Return [x, y] of the center of cell containing provided text 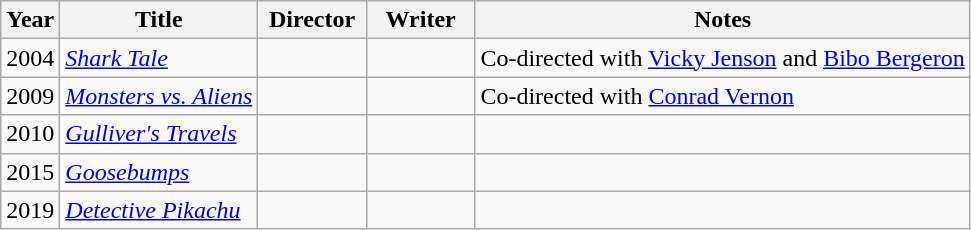
Notes [722, 20]
2019 [30, 210]
Year [30, 20]
Co-directed with Conrad Vernon [722, 96]
Gulliver's Travels [159, 134]
2009 [30, 96]
Title [159, 20]
Co-directed with Vicky Jenson and Bibo Bergeron [722, 58]
Writer [420, 20]
Monsters vs. Aliens [159, 96]
Shark Tale [159, 58]
Director [312, 20]
2010 [30, 134]
2015 [30, 172]
Goosebumps [159, 172]
Detective Pikachu [159, 210]
2004 [30, 58]
